Output the (X, Y) coordinate of the center of the cell containing the given text.  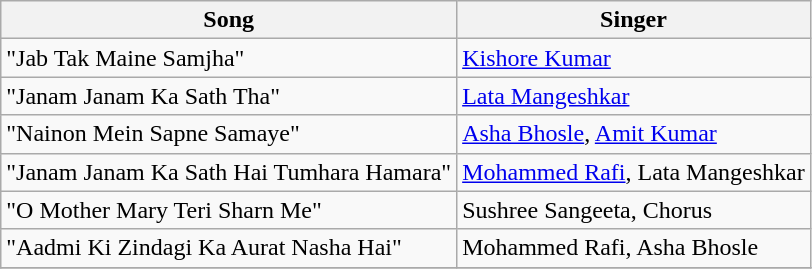
Mohammed Rafi, Asha Bhosle (634, 248)
Asha Bhosle, Amit Kumar (634, 134)
"Aadmi Ki Zindagi Ka Aurat Nasha Hai" (229, 248)
"O Mother Mary Teri Sharn Me" (229, 210)
Kishore Kumar (634, 58)
Song (229, 20)
"Jab Tak Maine Samjha" (229, 58)
"Nainon Mein Sapne Samaye" (229, 134)
Lata Mangeshkar (634, 96)
Sushree Sangeeta, Chorus (634, 210)
Singer (634, 20)
"Janam Janam Ka Sath Hai Tumhara Hamara" (229, 172)
Mohammed Rafi, Lata Mangeshkar (634, 172)
"Janam Janam Ka Sath Tha" (229, 96)
